Locate the cell with the specified text and output its (x, y) center coordinate. 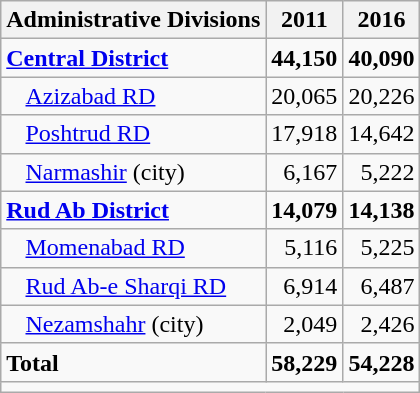
54,228 (382, 362)
Total (134, 362)
5,222 (382, 172)
5,225 (382, 248)
Administrative Divisions (134, 20)
Rud Ab-e Sharqi RD (134, 286)
14,079 (304, 210)
2011 (304, 20)
6,167 (304, 172)
Azizabad RD (134, 96)
6,487 (382, 286)
17,918 (304, 134)
14,138 (382, 210)
Momenabad RD (134, 248)
5,116 (304, 248)
Rud Ab District (134, 210)
20,226 (382, 96)
40,090 (382, 58)
2,049 (304, 324)
44,150 (304, 58)
14,642 (382, 134)
20,065 (304, 96)
6,914 (304, 286)
Nezamshahr (city) (134, 324)
2016 (382, 20)
Central District (134, 58)
58,229 (304, 362)
2,426 (382, 324)
Poshtrud RD (134, 134)
Narmashir (city) (134, 172)
